Detect which cell encompasses the target text, then output its [X, Y] center coordinate. 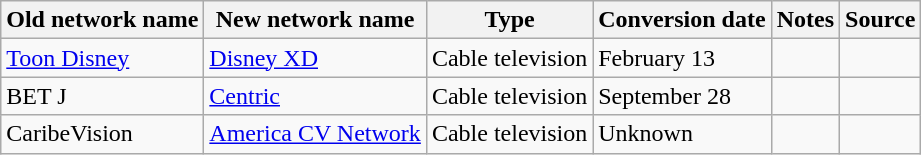
America CV Network [316, 134]
Toon Disney [102, 58]
Unknown [682, 134]
September 28 [682, 96]
Old network name [102, 20]
Source [880, 20]
Notes [805, 20]
Type [509, 20]
New network name [316, 20]
Centric [316, 96]
Disney XD [316, 58]
Conversion date [682, 20]
February 13 [682, 58]
BET J [102, 96]
CaribeVision [102, 134]
